Identify which cell holds the provided text, then report its [x, y] central coordinate. 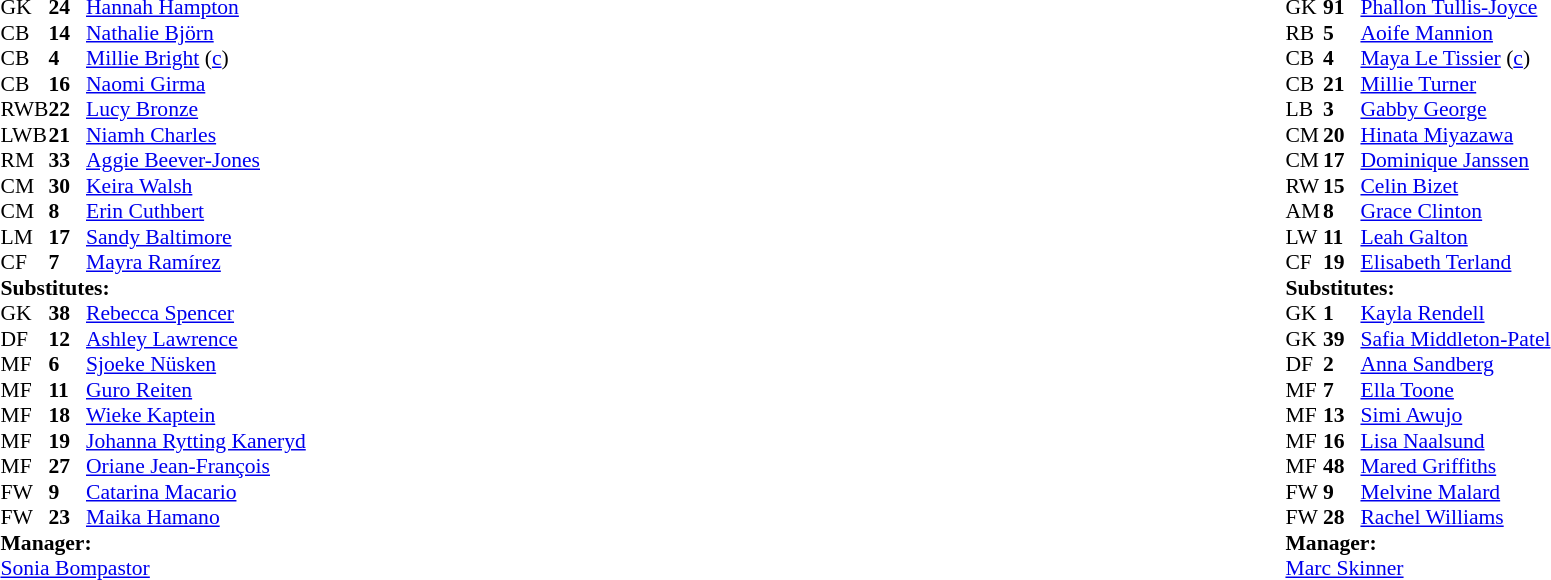
Millie Bright (c) [196, 59]
6 [67, 365]
30 [67, 186]
2 [1342, 365]
Lisa Naalsund [1455, 441]
RWB [24, 109]
Guro Reiten [196, 390]
12 [67, 339]
RW [1304, 186]
Naomi Girma [196, 84]
Mayra Ramírez [196, 263]
Melvine Malard [1455, 492]
Dominique Janssen [1455, 161]
15 [1342, 186]
Niamh Charles [196, 135]
Leah Galton [1455, 237]
38 [67, 313]
22 [67, 109]
5 [1342, 33]
Ella Toone [1455, 390]
3 [1342, 109]
Nathalie Björn [196, 33]
Oriane Jean-François [196, 467]
Sandy Baltimore [196, 237]
28 [1342, 517]
Simi Awujo [1455, 415]
Safia Middleton-Patel [1455, 339]
Lucy Bronze [196, 109]
27 [67, 467]
Aggie Beever-Jones [196, 161]
RB [1304, 33]
Anna Sandberg [1455, 365]
23 [67, 517]
Maya Le Tissier (c) [1455, 59]
Erin Cuthbert [196, 211]
Johanna Rytting Kaneryd [196, 441]
Sjoeke Nüsken [196, 365]
Rebecca Spencer [196, 313]
13 [1342, 415]
Rachel Williams [1455, 517]
Millie Turner [1455, 84]
Aoife Mannion [1455, 33]
RM [24, 161]
LWB [24, 135]
AM [1304, 211]
Hinata Miyazawa [1455, 135]
14 [67, 33]
Mared Griffiths [1455, 467]
39 [1342, 339]
48 [1342, 467]
1 [1342, 313]
Kayla Rendell [1455, 313]
Maika Hamano [196, 517]
Catarina Macario [196, 492]
Wieke Kaptein [196, 415]
33 [67, 161]
Grace Clinton [1455, 211]
LW [1304, 237]
20 [1342, 135]
Gabby George [1455, 109]
Celin Bizet [1455, 186]
LB [1304, 109]
LM [24, 237]
Ashley Lawrence [196, 339]
Elisabeth Terland [1455, 263]
Keira Walsh [196, 186]
18 [67, 415]
